Return the (x, y) coordinate for the center point of the cell that contains the specified text.  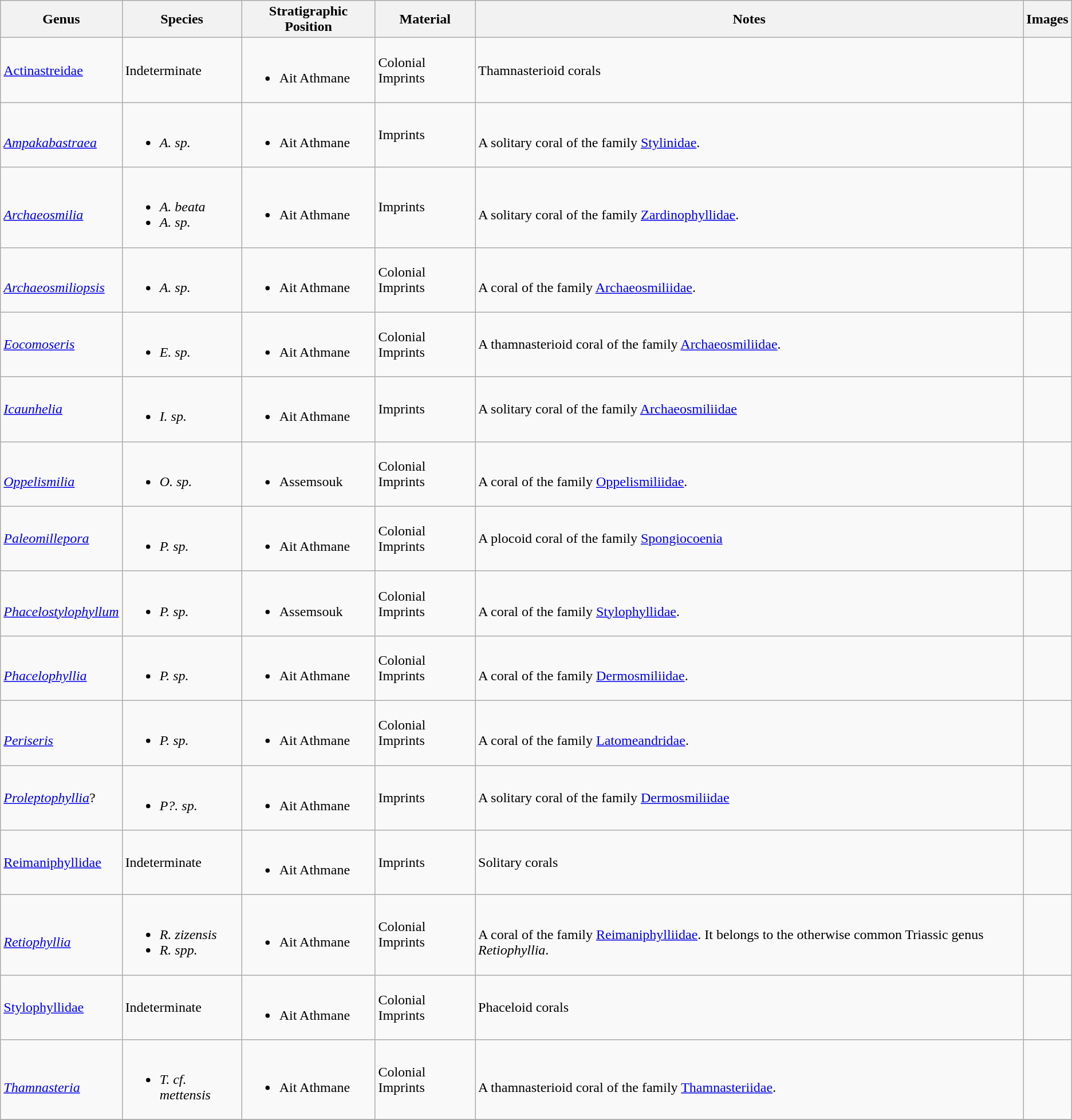
A coral of the family Archaeosmiliidae. (749, 279)
Material (425, 19)
Stylophyllidae (61, 1008)
Actinastreidae (61, 70)
Phaceloid corals (749, 1008)
O. sp. (182, 474)
Notes (749, 19)
P?. sp. (182, 797)
E. sp. (182, 345)
Images (1047, 19)
A coral of the family Dermosmiliidae. (749, 668)
A coral of the family Oppelismiliidae. (749, 474)
A solitary coral of the family Stylinidae. (749, 135)
Periseris (61, 733)
Thamnasteria (61, 1080)
A coral of the family Latomeandridae. (749, 733)
A solitary coral of the family Dermosmiliidae (749, 797)
T. cf. mettensis (182, 1080)
Thamnasterioid corals (749, 70)
Retiophyllia (61, 935)
A plocoid coral of the family Spongiocoenia (749, 538)
Stratigraphic Position (308, 19)
R. zizensisR. spp. (182, 935)
Phacelophyllia (61, 668)
Species (182, 19)
A solitary coral of the family Zardinophyllidae. (749, 207)
Eocomoseris (61, 345)
Ampakabastraea (61, 135)
I. sp. (182, 409)
Proleptophyllia? (61, 797)
A thamnasterioid coral of the family Thamnasteriidae. (749, 1080)
A. beataA. sp. (182, 207)
Paleomillepora (61, 538)
Phacelostylophyllum (61, 604)
Reimaniphyllidae (61, 862)
Archaeosmiliopsis (61, 279)
A solitary coral of the family Archaeosmiliidae (749, 409)
A coral of the family Stylophyllidae. (749, 604)
Genus (61, 19)
Icaunhelia (61, 409)
A thamnasterioid coral of the family Archaeosmiliidae. (749, 345)
A coral of the family Reimaniphylliidae. It belongs to the otherwise common Triassic genus Retiophyllia. (749, 935)
Solitary corals (749, 862)
Archaeosmilia (61, 207)
Oppelismilia (61, 474)
